Return the (X, Y) coordinate for the center point of the cell that contains the specified text.  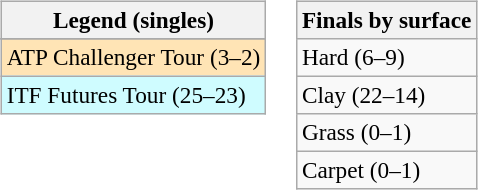
Finals by surface (387, 20)
Hard (6–9) (387, 57)
ITF Futures Tour (25–23) (133, 95)
Grass (0–1) (387, 133)
Legend (singles) (133, 20)
ATP Challenger Tour (3–2) (133, 57)
Carpet (0–1) (387, 171)
Clay (22–14) (387, 95)
